Identify which cell holds the provided text, then report its [x, y] central coordinate. 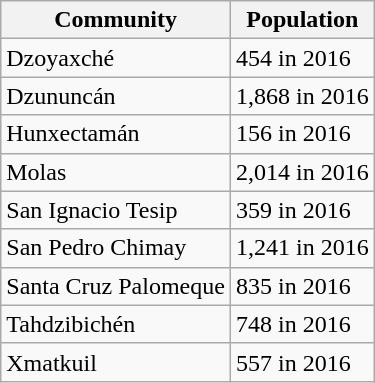
Dzununcán [116, 96]
2,014 in 2016 [302, 172]
Hunxectamán [116, 134]
Population [302, 20]
Tahdzibichén [116, 324]
557 in 2016 [302, 362]
San Ignacio Tesip [116, 210]
835 in 2016 [302, 286]
359 in 2016 [302, 210]
Xmatkuil [116, 362]
1,868 in 2016 [302, 96]
Community [116, 20]
1,241 in 2016 [302, 248]
Dzoyaxché [116, 58]
San Pedro Chimay [116, 248]
Santa Cruz Palomeque [116, 286]
156 in 2016 [302, 134]
454 in 2016 [302, 58]
748 in 2016 [302, 324]
Molas [116, 172]
